Scan for the cell matching the given text and deliver its [X, Y] coordinate at center. 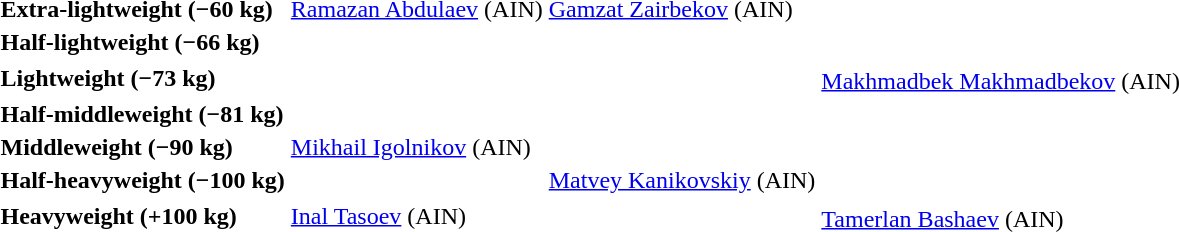
Matvey Kanikovskiy (AIN) [682, 180]
Mikhail Igolnikov (AIN) [416, 147]
